Find where the given text appears and provide that cell's center as (X, Y) coordinate. 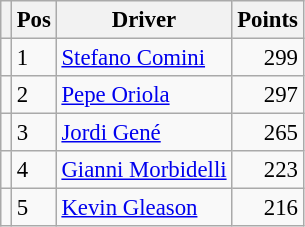
5 (34, 208)
Gianni Morbidelli (144, 170)
Stefano Comini (144, 58)
1 (34, 58)
223 (268, 170)
299 (268, 58)
Pos (34, 20)
Driver (144, 20)
Pepe Oriola (144, 95)
216 (268, 208)
Points (268, 20)
Jordi Gené (144, 133)
4 (34, 170)
265 (268, 133)
297 (268, 95)
Kevin Gleason (144, 208)
2 (34, 95)
3 (34, 133)
